Determine the [X, Y] coordinate at the center of the cell enclosing the given text.  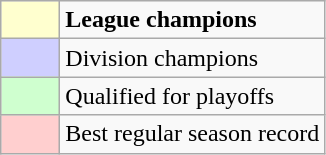
Qualified for playoffs [192, 96]
Division champions [192, 58]
League champions [192, 20]
Best regular season record [192, 134]
